Detect which cell encompasses the target text, then output its [x, y] center coordinate. 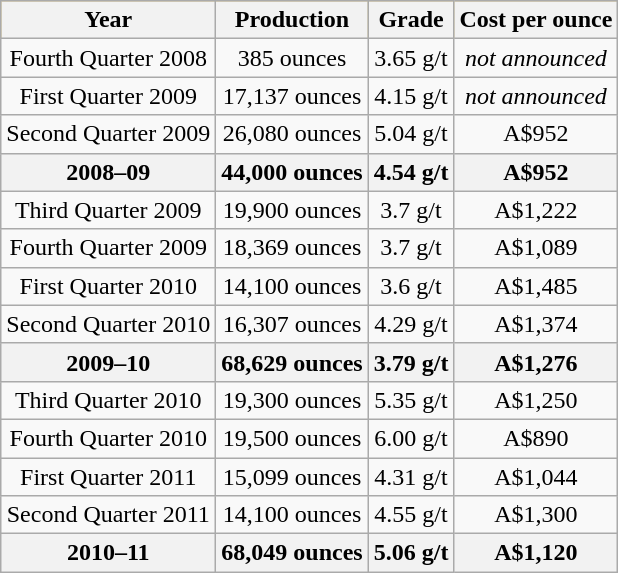
4.31 g/t [411, 477]
385 ounces [292, 58]
Fourth Quarter 2010 [108, 438]
A$1,120 [536, 553]
17,137 ounces [292, 96]
4.29 g/t [411, 324]
19,300 ounces [292, 400]
Fourth Quarter 2008 [108, 58]
26,080 ounces [292, 134]
19,900 ounces [292, 210]
44,000 ounces [292, 172]
5.35 g/t [411, 400]
6.00 g/t [411, 438]
3.6 g/t [411, 286]
15,099 ounces [292, 477]
Grade [411, 20]
A$1,276 [536, 362]
First Quarter 2011 [108, 477]
A$1,300 [536, 515]
Third Quarter 2010 [108, 400]
4.54 g/t [411, 172]
A$1,222 [536, 210]
2009–10 [108, 362]
A$1,485 [536, 286]
2010–11 [108, 553]
Year [108, 20]
5.04 g/t [411, 134]
A$1,089 [536, 248]
A$1,374 [536, 324]
Second Quarter 2010 [108, 324]
4.55 g/t [411, 515]
Third Quarter 2009 [108, 210]
First Quarter 2010 [108, 286]
3.79 g/t [411, 362]
16,307 ounces [292, 324]
3.65 g/t [411, 58]
Fourth Quarter 2009 [108, 248]
Second Quarter 2011 [108, 515]
A$890 [536, 438]
Production [292, 20]
5.06 g/t [411, 553]
Cost per ounce [536, 20]
First Quarter 2009 [108, 96]
4.15 g/t [411, 96]
68,629 ounces [292, 362]
18,369 ounces [292, 248]
A$1,044 [536, 477]
2008–09 [108, 172]
Second Quarter 2009 [108, 134]
A$1,250 [536, 400]
68,049 ounces [292, 553]
19,500 ounces [292, 438]
